Capture the cell that displays the provided text and extract its [x, y] central coordinate. 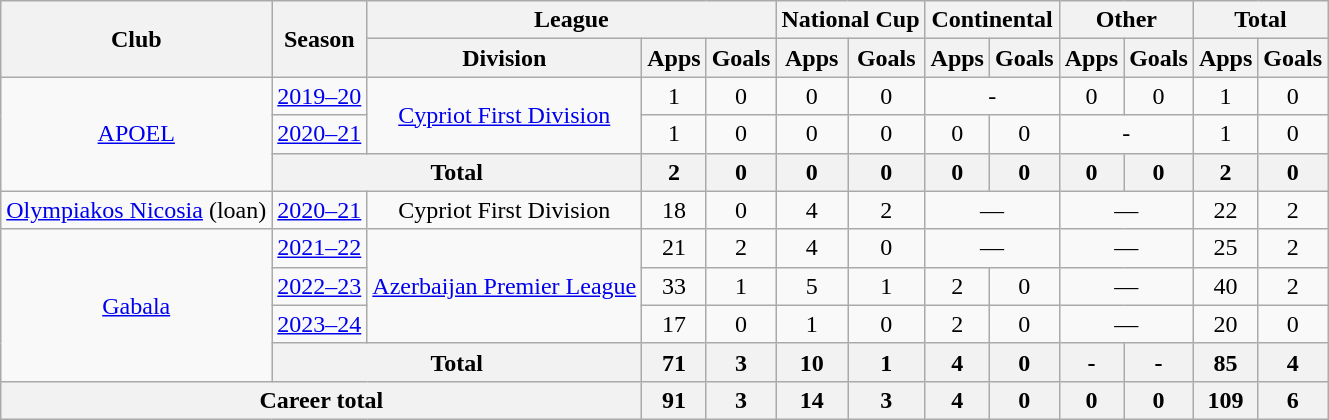
91 [674, 400]
League [572, 20]
Olympiakos Nicosia (loan) [136, 210]
Career total [322, 400]
6 [1293, 400]
40 [1225, 286]
Gabala [136, 305]
Division [504, 58]
National Cup [850, 20]
5 [812, 286]
10 [812, 362]
2022–23 [320, 286]
Club [136, 39]
18 [674, 210]
2019–20 [320, 96]
85 [1225, 362]
APOEL [136, 134]
Other [1126, 20]
Continental [992, 20]
71 [674, 362]
2021–22 [320, 248]
33 [674, 286]
14 [812, 400]
2023–24 [320, 324]
20 [1225, 324]
25 [1225, 248]
22 [1225, 210]
21 [674, 248]
Azerbaijan Premier League [504, 286]
Season [320, 39]
17 [674, 324]
109 [1225, 400]
